Locate the cell with the specified text and output its [x, y] center coordinate. 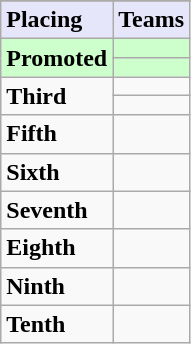
Eighth [57, 248]
Sixth [57, 172]
Ninth [57, 286]
Teams [152, 20]
Placing [57, 20]
Third [57, 96]
Promoted [57, 58]
Fifth [57, 134]
Tenth [57, 324]
Seventh [57, 210]
